From the cell containing the given text, extract its center point as (x, y) coordinate. 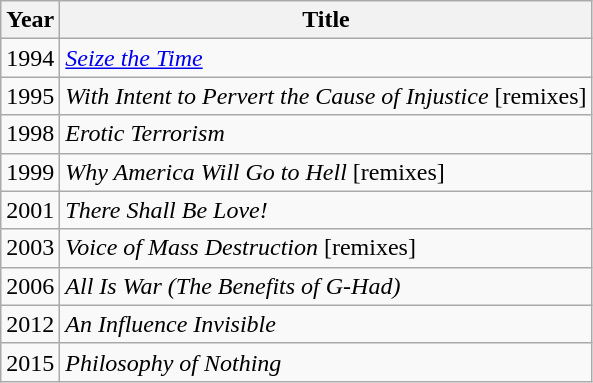
2012 (30, 324)
1994 (30, 58)
Philosophy of Nothing (326, 362)
There Shall Be Love! (326, 210)
2015 (30, 362)
2006 (30, 286)
Year (30, 20)
2001 (30, 210)
Voice of Mass Destruction [remixes] (326, 248)
Seize the Time (326, 58)
1995 (30, 96)
An Influence Invisible (326, 324)
With Intent to Pervert the Cause of Injustice [remixes] (326, 96)
1998 (30, 134)
All Is War (The Benefits of G-Had) (326, 286)
2003 (30, 248)
1999 (30, 172)
Erotic Terrorism (326, 134)
Why America Will Go to Hell [remixes] (326, 172)
Title (326, 20)
